Capture the cell that displays the provided text and extract its (X, Y) central coordinate. 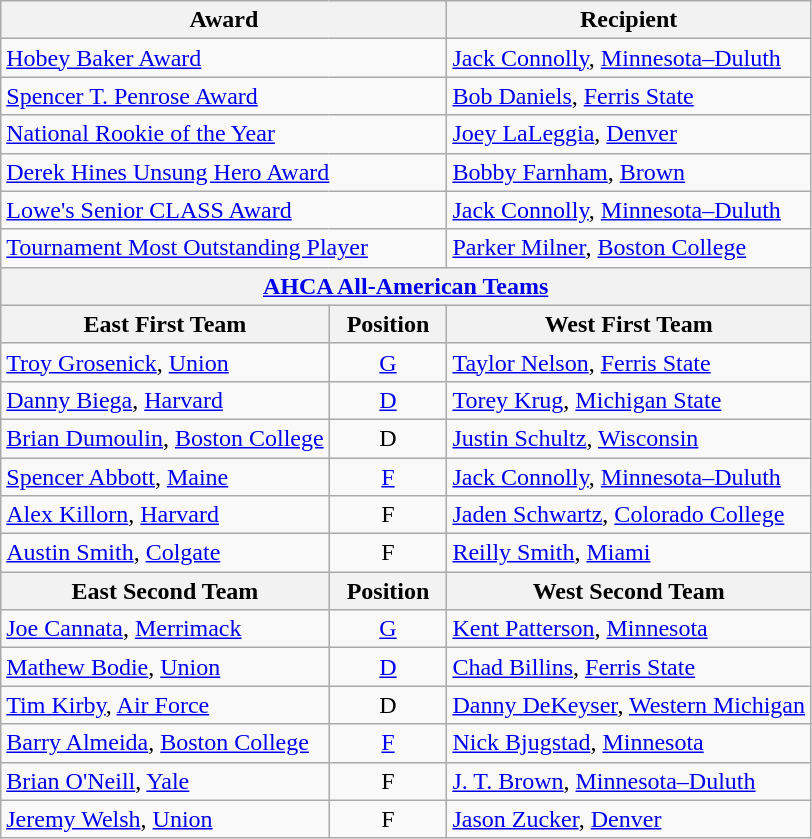
Brian O'Neill, Yale (165, 781)
Hobey Baker Award (224, 58)
Award (224, 20)
Jason Zucker, Denver (629, 819)
Austin Smith, Colgate (165, 553)
East First Team (165, 324)
Reilly Smith, Miami (629, 553)
Parker Milner, Boston College (629, 248)
Jaden Schwartz, Colorado College (629, 515)
Taylor Nelson, Ferris State (629, 362)
Torey Krug, Michigan State (629, 400)
Recipient (629, 20)
West Second Team (629, 591)
Justin Schultz, Wisconsin (629, 438)
West First Team (629, 324)
Joe Cannata, Merrimack (165, 629)
Brian Dumoulin, Boston College (165, 438)
National Rookie of the Year (224, 134)
Spencer Abbott, Maine (165, 477)
Danny DeKeyser, Western Michigan (629, 705)
Tournament Most Outstanding Player (224, 248)
Joey LaLeggia, Denver (629, 134)
Danny Biega, Harvard (165, 400)
J. T. Brown, Minnesota–Duluth (629, 781)
Troy Grosenick, Union (165, 362)
Alex Killorn, Harvard (165, 515)
Derek Hines Unsung Hero Award (224, 172)
Tim Kirby, Air Force (165, 705)
Chad Billins, Ferris State (629, 667)
Bob Daniels, Ferris State (629, 96)
Spencer T. Penrose Award (224, 96)
Jeremy Welsh, Union (165, 819)
Lowe's Senior CLASS Award (224, 210)
Kent Patterson, Minnesota (629, 629)
East Second Team (165, 591)
Nick Bjugstad, Minnesota (629, 743)
Mathew Bodie, Union (165, 667)
AHCA All-American Teams (406, 286)
Bobby Farnham, Brown (629, 172)
Barry Almeida, Boston College (165, 743)
